Capture the cell that displays the provided text and extract its [X, Y] central coordinate. 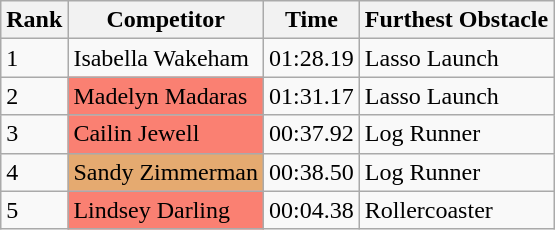
00:37.92 [312, 134]
Cailin Jewell [166, 134]
2 [34, 96]
Rollercoaster [456, 210]
01:28.19 [312, 58]
5 [34, 210]
1 [34, 58]
Isabella Wakeham [166, 58]
Sandy Zimmerman [166, 172]
01:31.17 [312, 96]
Lindsey Darling [166, 210]
Furthest Obstacle [456, 20]
00:04.38 [312, 210]
00:38.50 [312, 172]
Competitor [166, 20]
Time [312, 20]
3 [34, 134]
4 [34, 172]
Madelyn Madaras [166, 96]
Rank [34, 20]
